Extract the [x, y] coordinate from the center of the cell holding the provided text.  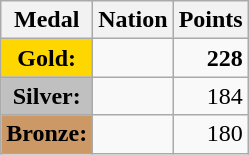
184 [210, 96]
Points [210, 20]
228 [210, 58]
Gold: [47, 58]
Silver: [47, 96]
Medal [47, 20]
180 [210, 134]
Bronze: [47, 134]
Nation [133, 20]
